Locate the cell with the specified text and output its (X, Y) center coordinate. 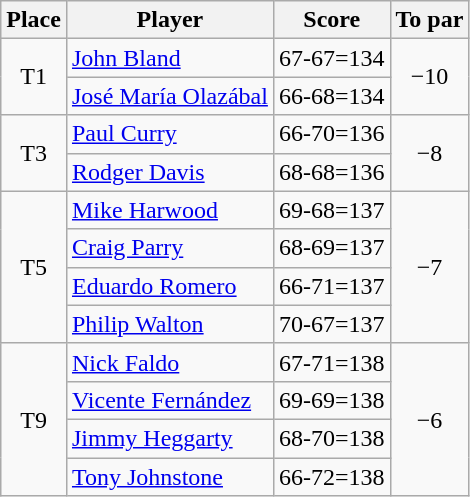
Jimmy Heggarty (170, 438)
66-71=137 (332, 286)
66-72=138 (332, 477)
68-68=136 (332, 172)
Craig Parry (170, 248)
−8 (430, 153)
66-70=136 (332, 134)
José María Olazábal (170, 96)
Eduardo Romero (170, 286)
T5 (34, 267)
Player (170, 20)
Philip Walton (170, 324)
T3 (34, 153)
70-67=137 (332, 324)
T1 (34, 77)
68-70=138 (332, 438)
67-67=134 (332, 58)
68-69=137 (332, 248)
John Bland (170, 58)
69-69=138 (332, 400)
−10 (430, 77)
To par (430, 20)
Place (34, 20)
Tony Johnstone (170, 477)
Vicente Fernández (170, 400)
Rodger Davis (170, 172)
−6 (430, 419)
66-68=134 (332, 96)
69-68=137 (332, 210)
−7 (430, 267)
Nick Faldo (170, 362)
Score (332, 20)
Paul Curry (170, 134)
T9 (34, 419)
67-71=138 (332, 362)
Mike Harwood (170, 210)
